Extract the (X, Y) coordinate from the center of the cell holding the provided text.  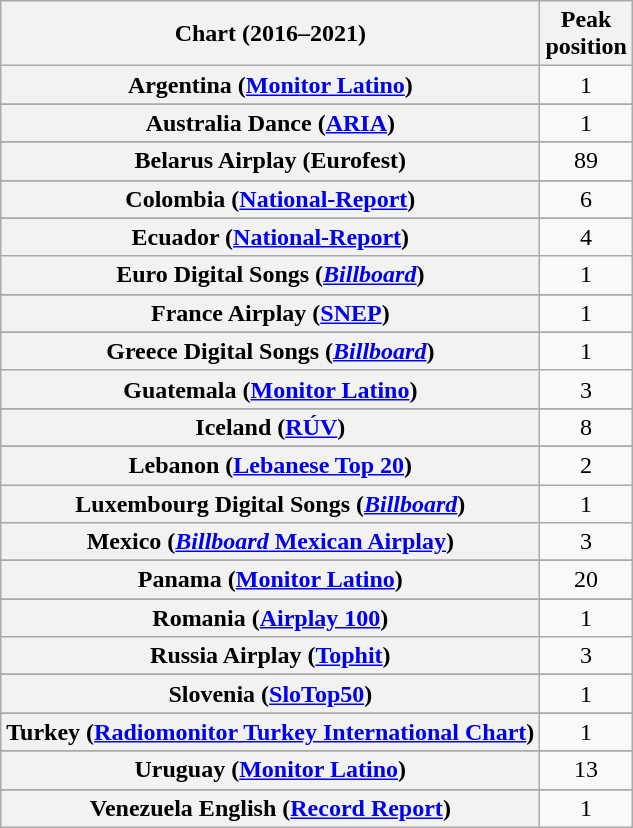
Australia Dance (ARIA) (270, 123)
Lebanon (Lebanese Top 20) (270, 465)
Guatemala (Monitor Latino) (270, 389)
Peakposition (586, 34)
Mexico (Billboard Mexican Airplay) (270, 542)
89 (586, 161)
Argentina (Monitor Latino) (270, 85)
6 (586, 199)
Venezuela English (Record Report) (270, 808)
Luxembourg Digital Songs (Billboard) (270, 503)
4 (586, 237)
Russia Airplay (Tophit) (270, 656)
Colombia (National-Report) (270, 199)
8 (586, 427)
Turkey (Radiomonitor Turkey International Chart) (270, 732)
Ecuador (National-Report) (270, 237)
Euro Digital Songs (Billboard) (270, 275)
20 (586, 580)
France Airplay (SNEP) (270, 313)
Slovenia (SloTop50) (270, 694)
Panama (Monitor Latino) (270, 580)
Greece Digital Songs (Billboard) (270, 351)
Iceland (RÚV) (270, 427)
Chart (2016–2021) (270, 34)
Romania (Airplay 100) (270, 618)
13 (586, 770)
2 (586, 465)
Belarus Airplay (Eurofest) (270, 161)
Uruguay (Monitor Latino) (270, 770)
